Output the (X, Y) coordinate of the center of the cell containing the given text.  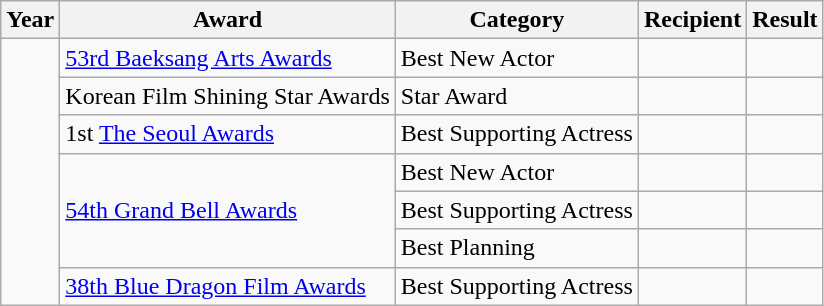
53rd Baeksang Arts Awards (228, 58)
Award (228, 20)
Star Award (516, 96)
1st The Seoul Awards (228, 134)
38th Blue Dragon Film Awards (228, 286)
Result (785, 20)
54th Grand Bell Awards (228, 210)
Korean Film Shining Star Awards (228, 96)
Year (30, 20)
Recipient (692, 20)
Category (516, 20)
Best Planning (516, 248)
